Search for the cell housing the specified text and yield its (x, y) center coordinate. 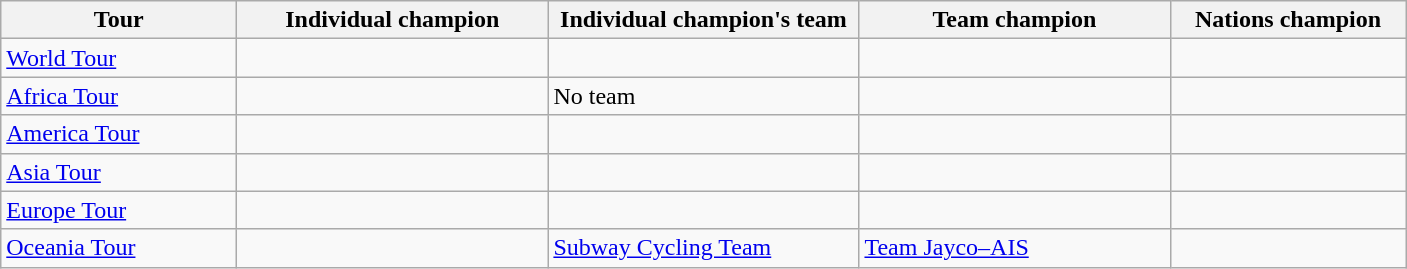
Team champion (1014, 20)
World Tour (119, 58)
Oceania Tour (119, 248)
Europe Tour (119, 210)
No team (704, 96)
Tour (119, 20)
America Tour (119, 134)
Individual champion (392, 20)
Subway Cycling Team (704, 248)
Nations champion (1288, 20)
Asia Tour (119, 172)
Team Jayco–AIS (1014, 248)
Individual champion's team (704, 20)
Africa Tour (119, 96)
